Search for the cell housing the specified text and yield its [X, Y] center coordinate. 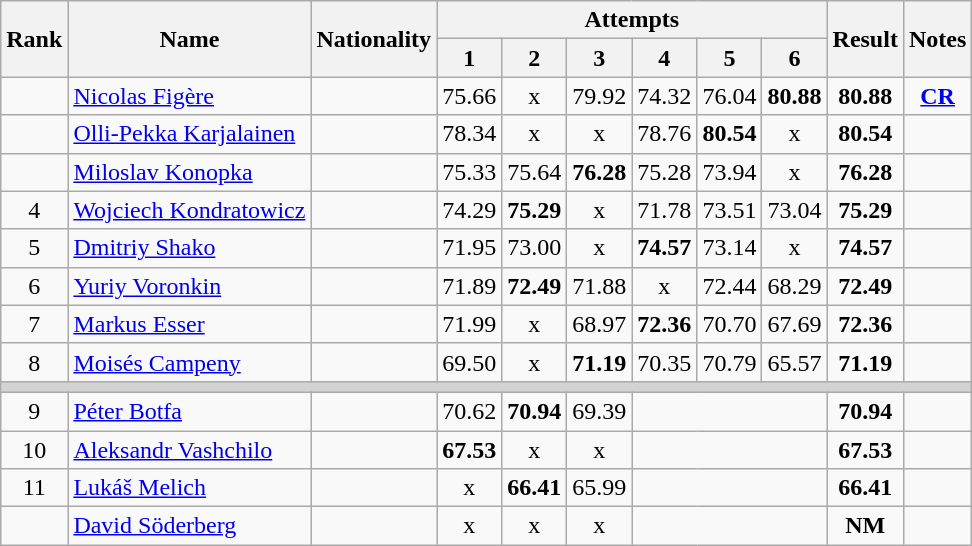
Rank [34, 39]
2 [534, 58]
7 [34, 324]
74.29 [470, 210]
73.94 [730, 172]
75.66 [470, 96]
70.79 [730, 362]
70.62 [470, 411]
1 [470, 58]
71.95 [470, 248]
Dmitriy Shako [190, 248]
75.64 [534, 172]
Yuriy Voronkin [190, 286]
73.14 [730, 248]
78.34 [470, 134]
68.29 [794, 286]
70.35 [664, 362]
Markus Esser [190, 324]
76.04 [730, 96]
Péter Botfa [190, 411]
8 [34, 362]
79.92 [600, 96]
Attempts [632, 20]
Olli-Pekka Karjalainen [190, 134]
David Söderberg [190, 526]
10 [34, 449]
Miloslav Konopka [190, 172]
Wojciech Kondratowicz [190, 210]
11 [34, 488]
73.00 [534, 248]
Name [190, 39]
67.69 [794, 324]
Nationality [374, 39]
3 [600, 58]
9 [34, 411]
72.44 [730, 286]
Result [865, 39]
65.99 [600, 488]
73.51 [730, 210]
71.89 [470, 286]
68.97 [600, 324]
65.57 [794, 362]
Nicolas Figère [190, 96]
75.28 [664, 172]
71.99 [470, 324]
Moisés Campeny [190, 362]
NM [865, 526]
74.32 [664, 96]
70.70 [730, 324]
Aleksandr Vashchilo [190, 449]
69.39 [600, 411]
78.76 [664, 134]
CR [937, 96]
75.33 [470, 172]
71.88 [600, 286]
71.78 [664, 210]
69.50 [470, 362]
Lukáš Melich [190, 488]
73.04 [794, 210]
Notes [937, 39]
